Capture the cell that displays the provided text and extract its [x, y] central coordinate. 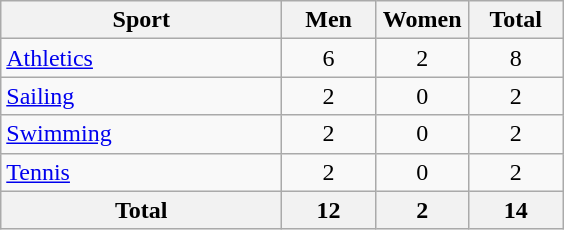
Tennis [142, 172]
Sport [142, 20]
6 [329, 58]
Swimming [142, 134]
Athletics [142, 58]
8 [516, 58]
12 [329, 210]
Sailing [142, 96]
Women [422, 20]
Men [329, 20]
14 [516, 210]
